Pinpoint the cell where the given text exists, returning its [x, y] midpoint coordinate. 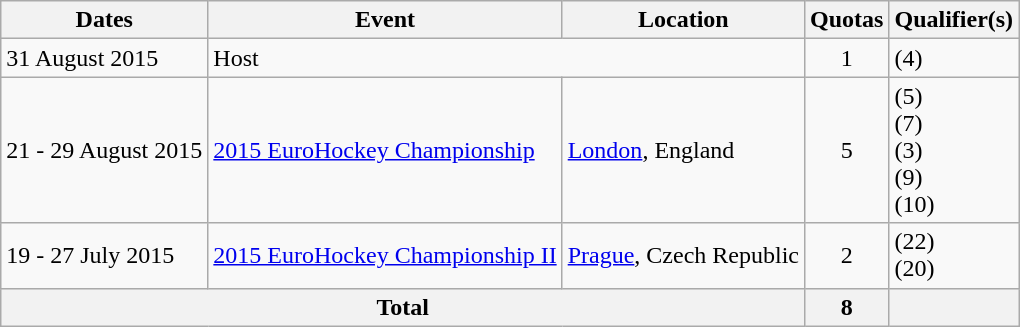
(22) (20) [954, 256]
Dates [104, 20]
Prague, Czech Republic [683, 256]
19 - 27 July 2015 [104, 256]
(4) [954, 58]
1 [847, 58]
Location [683, 20]
2015 EuroHockey Championship II [385, 256]
21 - 29 August 2015 [104, 150]
2015 EuroHockey Championship [385, 150]
London, England [683, 150]
5 [847, 150]
2 [847, 256]
8 [847, 307]
Quotas [847, 20]
Qualifier(s) [954, 20]
(5) (7) (3) (9) (10) [954, 150]
Event [385, 20]
Total [403, 307]
31 August 2015 [104, 58]
Host [506, 58]
